Identify which cell holds the provided text, then report its (x, y) central coordinate. 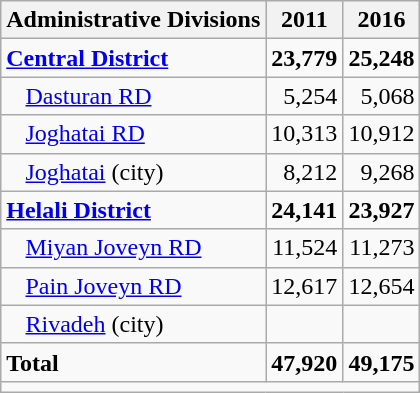
5,254 (304, 96)
10,912 (382, 134)
10,313 (304, 134)
Helali District (134, 210)
9,268 (382, 172)
12,654 (382, 286)
12,617 (304, 286)
8,212 (304, 172)
23,927 (382, 210)
Dasturan RD (134, 96)
47,920 (304, 362)
11,524 (304, 248)
Rivadeh (city) (134, 324)
23,779 (304, 58)
25,248 (382, 58)
Joghatai RD (134, 134)
5,068 (382, 96)
Total (134, 362)
2016 (382, 20)
11,273 (382, 248)
Joghatai (city) (134, 172)
Pain Joveyn RD (134, 286)
Miyan Joveyn RD (134, 248)
2011 (304, 20)
24,141 (304, 210)
49,175 (382, 362)
Administrative Divisions (134, 20)
Central District (134, 58)
